Scan for the cell matching the given text and deliver its (X, Y) coordinate at center. 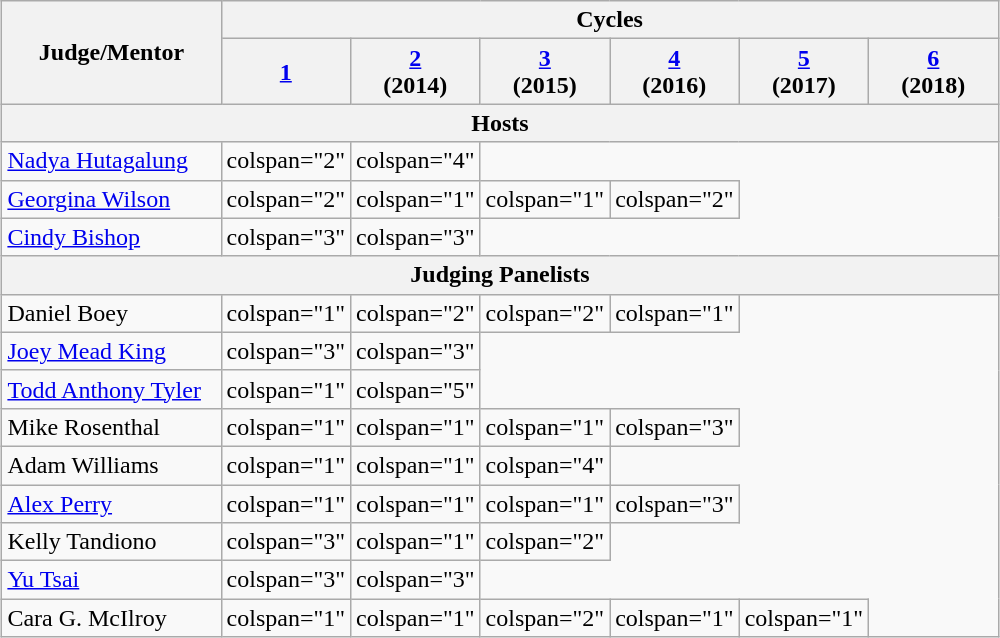
Judging Panelists (500, 275)
Judge/Mentor (112, 52)
Nadya Hutagalung (112, 161)
2 (2014) (416, 72)
Joey Mead King (112, 351)
4 (2016) (675, 72)
3 (2015) (545, 72)
Adam Williams (112, 465)
Hosts (500, 123)
Mike Rosenthal (112, 427)
colspan="5" (416, 389)
6 (2018) (934, 72)
Kelly Tandiono (112, 542)
Yu Tsai (112, 580)
Georgina Wilson (112, 199)
Cara G. McIlroy (112, 618)
Daniel Boey (112, 313)
1 (286, 72)
Cycles (610, 20)
Cindy Bishop (112, 237)
Alex Perry (112, 503)
Todd Anthony Tyler (112, 389)
5 (2017) (804, 72)
